Scan for the cell matching the given text and deliver its (X, Y) coordinate at center. 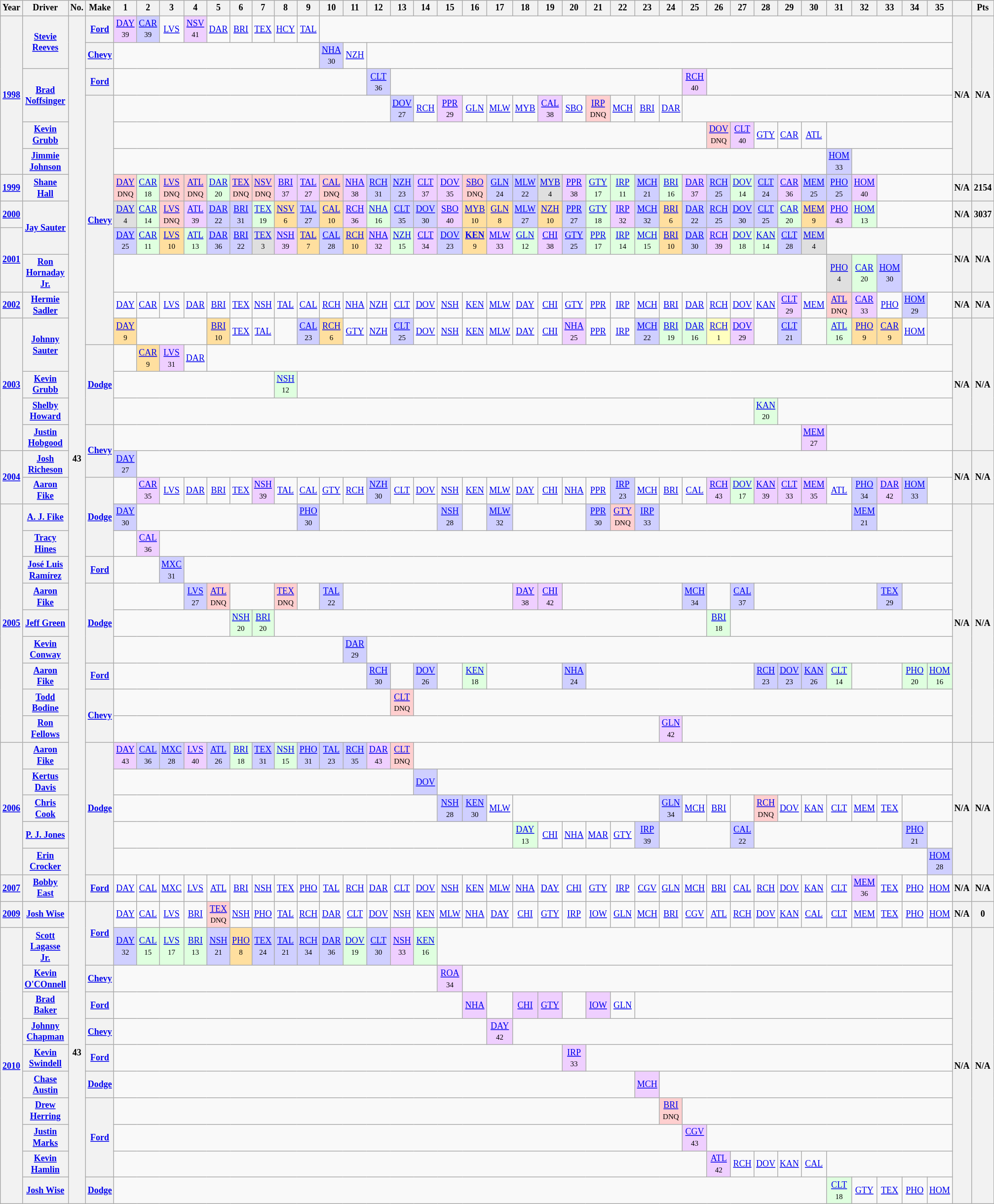
18 (525, 8)
CHI 42 (550, 597)
HCY (285, 29)
HOM29 (915, 305)
2154 (983, 188)
DAR20 (218, 188)
2000 (12, 215)
DOVDNQ (719, 135)
Justin Hobgood (45, 438)
MCH 34 (695, 597)
GTY18 (598, 215)
DAYDNQ (125, 188)
LVS10 (172, 241)
1999 (12, 188)
PHO9 (864, 332)
CALDNQ (332, 188)
RCH 23 (766, 676)
NHA25 (574, 332)
IRP32 (623, 215)
CAL 36 (148, 756)
MEM21 (864, 517)
HOM 16 (940, 676)
NHA32 (379, 241)
A. J. Fike (45, 517)
GLN24 (499, 188)
DAY 38 (525, 597)
DAY25 (125, 241)
2006 (12, 809)
16 (475, 8)
TEX19 (263, 215)
KEN9 (475, 241)
CHI38 (550, 241)
NZH10 (550, 215)
Kevin Hamlin (45, 1164)
NHA16 (379, 215)
24 (671, 8)
Make (100, 8)
2002 (12, 305)
MEM36 (864, 888)
NHA 24 (574, 676)
GTYDNQ (623, 517)
BRI 18 (241, 756)
BRI18 (719, 623)
Justin Marks (45, 1137)
PPR30 (598, 517)
DAR29 (355, 650)
14 (425, 8)
CLT 33 (789, 491)
PHO30 (308, 517)
TAL7 (308, 241)
KAN20 (766, 411)
Johnny Sauter (45, 345)
DAY4 (125, 215)
22 (623, 8)
RCH10 (355, 241)
TAL21 (285, 946)
Pts (983, 8)
17 (499, 8)
CLT28 (789, 241)
DAR 42 (889, 491)
MXC (172, 888)
TEX 29 (889, 597)
NSV6 (285, 215)
NHA38 (355, 188)
Jay Sauter (45, 228)
4 (195, 8)
ATL DNQ (218, 597)
Kevin Conway (45, 650)
DAY39 (125, 29)
DAY30 (125, 517)
NZH 30 (379, 491)
TEX DNQ (285, 597)
HOM28 (940, 861)
DAR37 (695, 188)
2010 (12, 1065)
MCH22 (647, 332)
GLN12 (525, 241)
NSVDNQ (263, 188)
GLN34 (671, 809)
Drew Herring (45, 1111)
CAL10 (332, 215)
MLW33 (499, 241)
13 (402, 8)
MEM4 (814, 241)
DAY 43 (125, 756)
MLW22 (525, 188)
TAL 23 (332, 756)
CGV43 (695, 1137)
ATL13 (195, 241)
MEM25 (814, 188)
30 (814, 8)
25 (695, 8)
DOV 17 (742, 491)
BRI37 (285, 188)
NSH39 (285, 241)
23 (647, 8)
TEX 31 (263, 756)
PHO4 (839, 273)
DAY32 (125, 946)
ATL 26 (218, 756)
RCH 35 (355, 756)
MXC31 (172, 570)
DOV29 (742, 332)
NSV41 (195, 29)
6 (241, 8)
2009 (12, 915)
DAR16 (695, 332)
HOM33 (839, 161)
ROA34 (450, 978)
DAY42 (499, 1032)
Johnny Chapman (45, 1032)
TEX3 (263, 241)
MCH15 (647, 241)
Stevie Reeves (45, 42)
CAR39 (148, 29)
CLT34 (425, 241)
31 (839, 8)
8 (285, 8)
CAR14 (148, 215)
PHO 31 (308, 756)
NSH 39 (263, 491)
LVS 27 (195, 597)
PHO8 (241, 946)
NSH33 (402, 946)
MEM9 (814, 215)
Ron Fellows (45, 729)
DOV 26 (425, 676)
CAL15 (148, 946)
27 (742, 8)
0 (983, 915)
CAL23 (308, 332)
CAL36 (148, 544)
PPR17 (598, 241)
RCH31 (379, 188)
CAR33 (864, 305)
SBO (574, 109)
PHO 34 (864, 491)
MYB4 (550, 188)
12 (379, 8)
CAR 35 (148, 491)
1 (125, 8)
MEM27 (814, 438)
KEN30 (475, 809)
HOM13 (864, 215)
2007 (12, 888)
DAR 43 (379, 756)
CLT37 (425, 188)
11 (355, 8)
RCH40 (695, 82)
Kevin O'COnnell (45, 978)
34 (915, 8)
P. J. Jones (45, 835)
CLT 14 (839, 676)
RCH34 (308, 946)
CLT29 (789, 305)
NHA30 (332, 56)
KAN 39 (766, 491)
BRI19 (671, 332)
CLT21 (789, 332)
Todd Bodine (45, 702)
33 (889, 8)
2 (148, 8)
CLT35 (402, 215)
CAL38 (550, 109)
3 (172, 8)
MYB10 (475, 215)
RCH36 (355, 215)
SBODNQ (475, 188)
Shelby Howard (45, 411)
CAR11 (148, 241)
PHO25 (839, 188)
LVS 40 (195, 756)
RCH1 (719, 332)
BRIDNQ (671, 1111)
José Luis Ramírez (45, 570)
CAR36 (789, 188)
CLT DNQ (402, 756)
10 (332, 8)
CAL 37 (742, 597)
DAY27 (125, 464)
LVS31 (172, 358)
HOM40 (864, 188)
NSH21 (218, 946)
26 (719, 8)
NZH15 (402, 241)
KEN16 (425, 946)
2005 (12, 623)
Ron Hornaday Jr. (45, 273)
Chris Cook (45, 809)
MLW32 (499, 517)
PPR27 (574, 215)
NZH23 (402, 188)
PPR29 (450, 109)
29 (789, 8)
DAY13 (525, 835)
CLT30 (379, 946)
Chase Austin (45, 1085)
CAR18 (148, 188)
IRP14 (623, 241)
BRI31 (241, 215)
CLTDNQ (402, 702)
15 (450, 8)
RCH6 (332, 332)
NSH20 (241, 623)
PHO21 (915, 835)
Jeff Green (45, 623)
KAN 26 (814, 676)
TEX24 (263, 946)
MEM 35 (814, 491)
MLW27 (525, 215)
7 (263, 8)
Year (12, 8)
DOV18 (742, 241)
Tracy Hines (45, 544)
ATL39 (195, 215)
1998 (12, 95)
MCH32 (647, 215)
CLT40 (742, 135)
DOV14 (742, 188)
IRP11 (623, 188)
BRI22 (241, 241)
SBO40 (450, 215)
NSH 15 (285, 756)
PPR38 (574, 188)
ATL42 (719, 1164)
2004 (12, 477)
Josh Richeson (45, 464)
Shane Hall (45, 188)
9 (308, 8)
Erin Crocker (45, 861)
HOM30 (889, 273)
BRI16 (671, 188)
DAR30 (695, 241)
21 (598, 8)
CLT24 (766, 188)
5 (218, 8)
CAL28 (332, 241)
32 (864, 8)
35 (940, 8)
KEN18 (475, 676)
MXC 28 (172, 756)
Brad Baker (45, 1005)
Kertus Davis (45, 782)
2003 (12, 385)
19 (550, 8)
MAR (598, 835)
RCHDNQ (766, 809)
LVS17 (172, 946)
HOM 33 (915, 491)
DOV35 (450, 188)
Scott Lagasse Jr. (45, 946)
IRPDNQ (598, 109)
No. (77, 8)
RCH 43 (719, 491)
BRI6 (671, 215)
20 (574, 8)
CAL22 (742, 835)
DOV23 (450, 241)
BRI13 (195, 946)
DOV19 (355, 946)
GLN8 (499, 215)
3037 (983, 215)
Kevin Swindell (45, 1058)
Bobby East (45, 888)
MYB (525, 109)
KAN14 (766, 241)
DOV 23 (789, 676)
PHO43 (839, 215)
GTY17 (598, 188)
Hermie Sadler (45, 305)
NSH12 (285, 385)
ATL16 (839, 332)
PHO 20 (915, 676)
DAY9 (125, 332)
2001 (12, 260)
MCH21 (647, 188)
Driver (45, 8)
TAL 22 (332, 597)
CLT36 (379, 82)
Jimmie Johnson (45, 161)
28 (766, 8)
IRP39 (647, 835)
GLN42 (671, 729)
DOV27 (402, 109)
Brad Noffsinger (45, 95)
IRP 23 (623, 491)
RCH39 (719, 241)
CLT18 (839, 1191)
RCH 30 (379, 676)
BRI20 (263, 623)
GTY25 (574, 241)
